Locate the cell with the specified text and output its (X, Y) center coordinate. 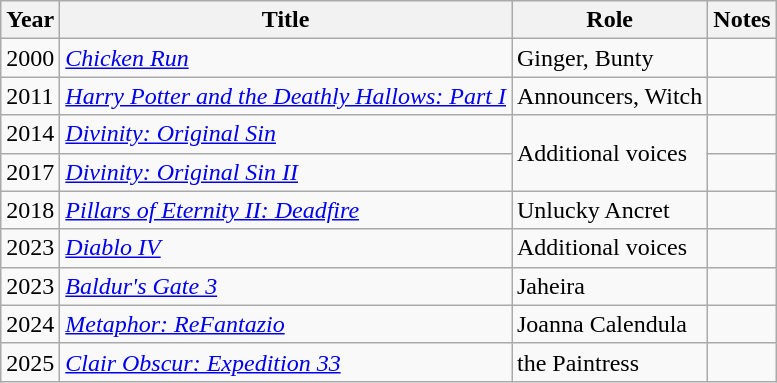
Pillars of Eternity II: Deadfire (286, 210)
Announcers, Witch (610, 96)
Notes (742, 20)
Divinity: Original Sin (286, 134)
Role (610, 20)
Metaphor: ReFantazio (286, 324)
Title (286, 20)
2024 (30, 324)
2014 (30, 134)
Harry Potter and the Deathly Hallows: Part I (286, 96)
2018 (30, 210)
2017 (30, 172)
Clair Obscur: Expedition 33 (286, 362)
Ginger, Bunty (610, 58)
Diablo IV (286, 248)
2011 (30, 96)
Chicken Run (286, 58)
Year (30, 20)
Jaheira (610, 286)
Joanna Calendula (610, 324)
2000 (30, 58)
2025 (30, 362)
Baldur's Gate 3 (286, 286)
Unlucky Ancret (610, 210)
the Paintress (610, 362)
Divinity: Original Sin II (286, 172)
